Find where the given text appears and provide that cell's center as [x, y] coordinate. 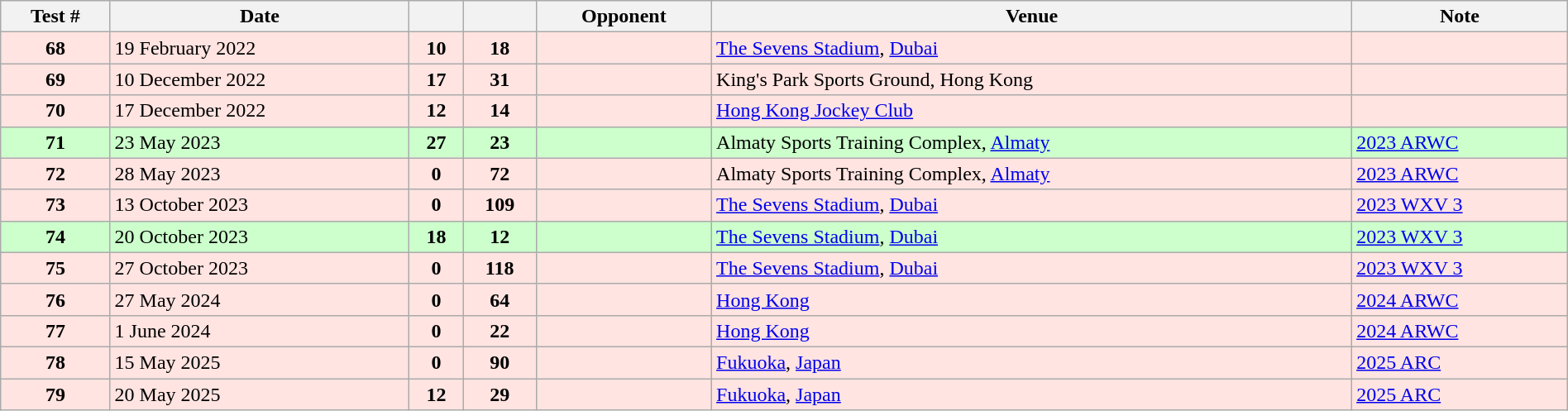
76 [55, 299]
70 [55, 111]
78 [55, 362]
13 October 2023 [260, 205]
19 February 2022 [260, 48]
Hong Kong Jockey Club [1032, 111]
15 May 2025 [260, 362]
Opponent [624, 17]
1 June 2024 [260, 331]
90 [500, 362]
Venue [1032, 17]
69 [55, 79]
23 May 2023 [260, 142]
20 May 2025 [260, 394]
29 [500, 394]
77 [55, 331]
Date [260, 17]
28 May 2023 [260, 174]
75 [55, 268]
118 [500, 268]
10 [437, 48]
71 [55, 142]
74 [55, 237]
14 [500, 111]
King's Park Sports Ground, Hong Kong [1032, 79]
Test # [55, 17]
27 [437, 142]
10 December 2022 [260, 79]
64 [500, 299]
27 May 2024 [260, 299]
73 [55, 205]
17 [437, 79]
79 [55, 394]
17 December 2022 [260, 111]
27 October 2023 [260, 268]
22 [500, 331]
31 [500, 79]
68 [55, 48]
Note [1460, 17]
23 [500, 142]
109 [500, 205]
20 October 2023 [260, 237]
